Scan for the cell matching the given text and deliver its [X, Y] coordinate at center. 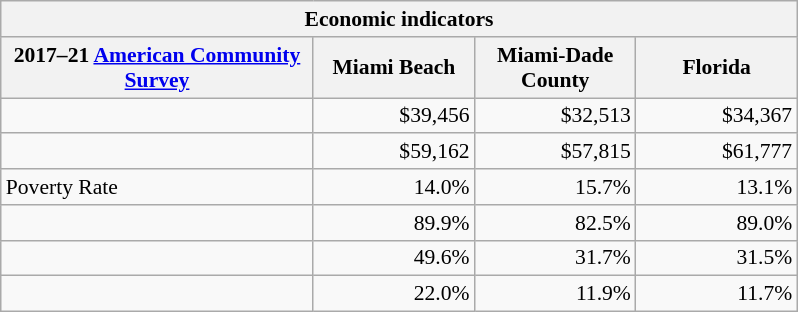
11.9% [556, 294]
Florida [716, 68]
Poverty Rate [158, 187]
82.5% [556, 223]
Economic indicators [399, 19]
13.1% [716, 187]
Miami Beach [394, 68]
15.7% [556, 187]
11.7% [716, 294]
$32,513 [556, 116]
$61,777 [716, 152]
$34,367 [716, 116]
49.6% [394, 258]
14.0% [394, 187]
31.5% [716, 258]
$39,456 [394, 116]
Miami-Dade County [556, 68]
89.9% [394, 223]
2017–21 American Community Survey [158, 68]
$57,815 [556, 152]
22.0% [394, 294]
31.7% [556, 258]
89.0% [716, 223]
$59,162 [394, 152]
